Determine the [X, Y] coordinate at the center of the cell enclosing the given text.  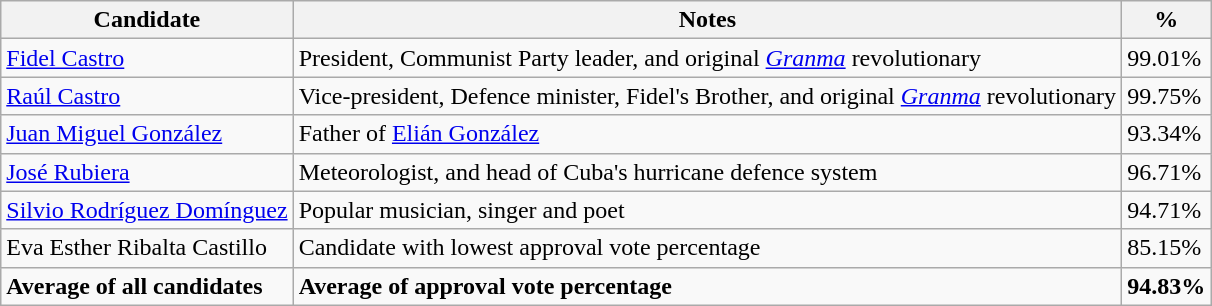
96.71% [1166, 172]
% [1166, 20]
99.01% [1166, 58]
Average of all candidates [147, 286]
93.34% [1166, 134]
Juan Miguel González [147, 134]
Vice-president, Defence minister, Fidel's Brother, and original Granma revolutionary [707, 96]
99.75% [1166, 96]
President, Communist Party leader, and original Granma revolutionary [707, 58]
Notes [707, 20]
Fidel Castro [147, 58]
94.71% [1166, 210]
85.15% [1166, 248]
94.83% [1166, 286]
José Rubiera [147, 172]
Average of approval vote percentage [707, 286]
Raúl Castro [147, 96]
Eva Esther Ribalta Castillo [147, 248]
Candidate [147, 20]
Father of Elián González [707, 134]
Meteorologist, and head of Cuba's hurricane defence system [707, 172]
Candidate with lowest approval vote percentage [707, 248]
Silvio Rodríguez Domínguez [147, 210]
Popular musician, singer and poet [707, 210]
